Locate the cell with the specified text and output its [x, y] center coordinate. 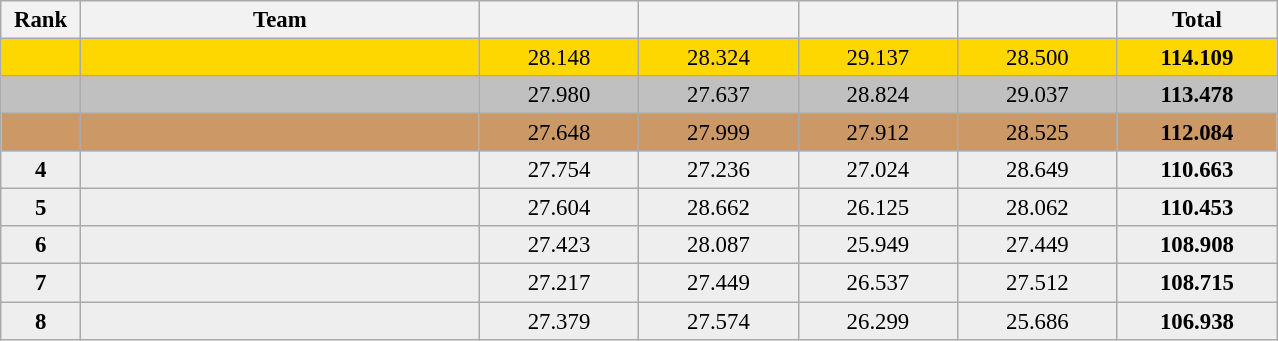
27.379 [558, 321]
27.024 [878, 170]
27.217 [558, 283]
28.148 [558, 58]
27.604 [558, 208]
27.648 [558, 133]
27.637 [718, 95]
27.912 [878, 133]
28.824 [878, 95]
4 [41, 170]
27.574 [718, 321]
28.324 [718, 58]
28.062 [1038, 208]
28.649 [1038, 170]
5 [41, 208]
29.037 [1038, 95]
110.663 [1197, 170]
26.299 [878, 321]
106.938 [1197, 321]
27.980 [558, 95]
28.500 [1038, 58]
27.999 [718, 133]
25.686 [1038, 321]
28.662 [718, 208]
Rank [41, 20]
28.087 [718, 245]
27.512 [1038, 283]
Team [280, 20]
6 [41, 245]
112.084 [1197, 133]
108.715 [1197, 283]
8 [41, 321]
27.423 [558, 245]
27.754 [558, 170]
27.236 [718, 170]
26.125 [878, 208]
110.453 [1197, 208]
7 [41, 283]
28.525 [1038, 133]
113.478 [1197, 95]
114.109 [1197, 58]
25.949 [878, 245]
108.908 [1197, 245]
26.537 [878, 283]
29.137 [878, 58]
Total [1197, 20]
